Locate the cell with the specified text and output its [x, y] center coordinate. 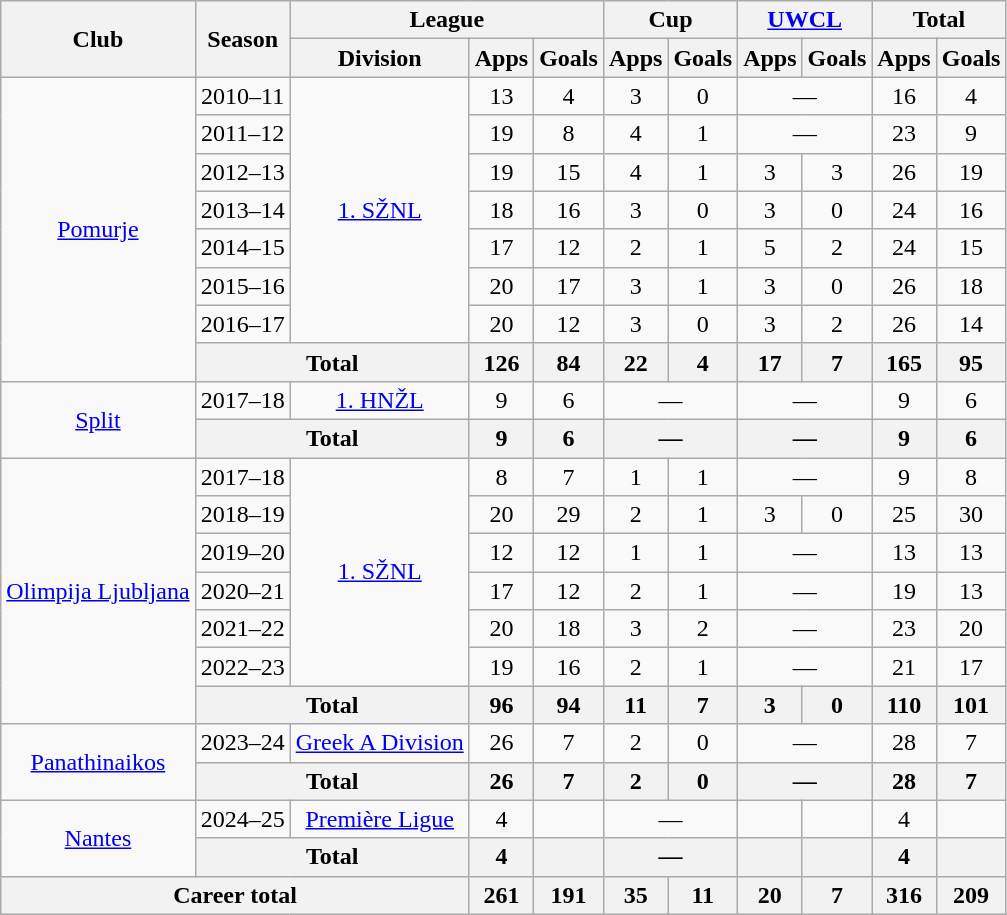
2015–16 [242, 286]
29 [569, 515]
2018–19 [242, 515]
2022–23 [242, 667]
Club [98, 39]
2011–12 [242, 134]
Split [98, 419]
Première Ligue [380, 819]
Panathinaikos [98, 762]
2014–15 [242, 248]
110 [904, 705]
Career total [235, 895]
2019–20 [242, 553]
22 [635, 362]
2013–14 [242, 210]
2010–11 [242, 96]
25 [904, 515]
1. HNŽL [380, 400]
209 [971, 895]
2021–22 [242, 629]
96 [501, 705]
261 [501, 895]
UWCL [805, 20]
101 [971, 705]
316 [904, 895]
2016–17 [242, 324]
2012–13 [242, 172]
21 [904, 667]
35 [635, 895]
94 [569, 705]
Season [242, 39]
2023–24 [242, 743]
165 [904, 362]
126 [501, 362]
84 [569, 362]
Olimpija Ljubljana [98, 591]
30 [971, 515]
Division [380, 58]
95 [971, 362]
Cup [670, 20]
2020–21 [242, 591]
Pomurje [98, 229]
Nantes [98, 838]
Greek A Division [380, 743]
2024–25 [242, 819]
191 [569, 895]
14 [971, 324]
5 [770, 248]
League [446, 20]
